Extract the [X, Y] coordinate from the center of the cell holding the provided text.  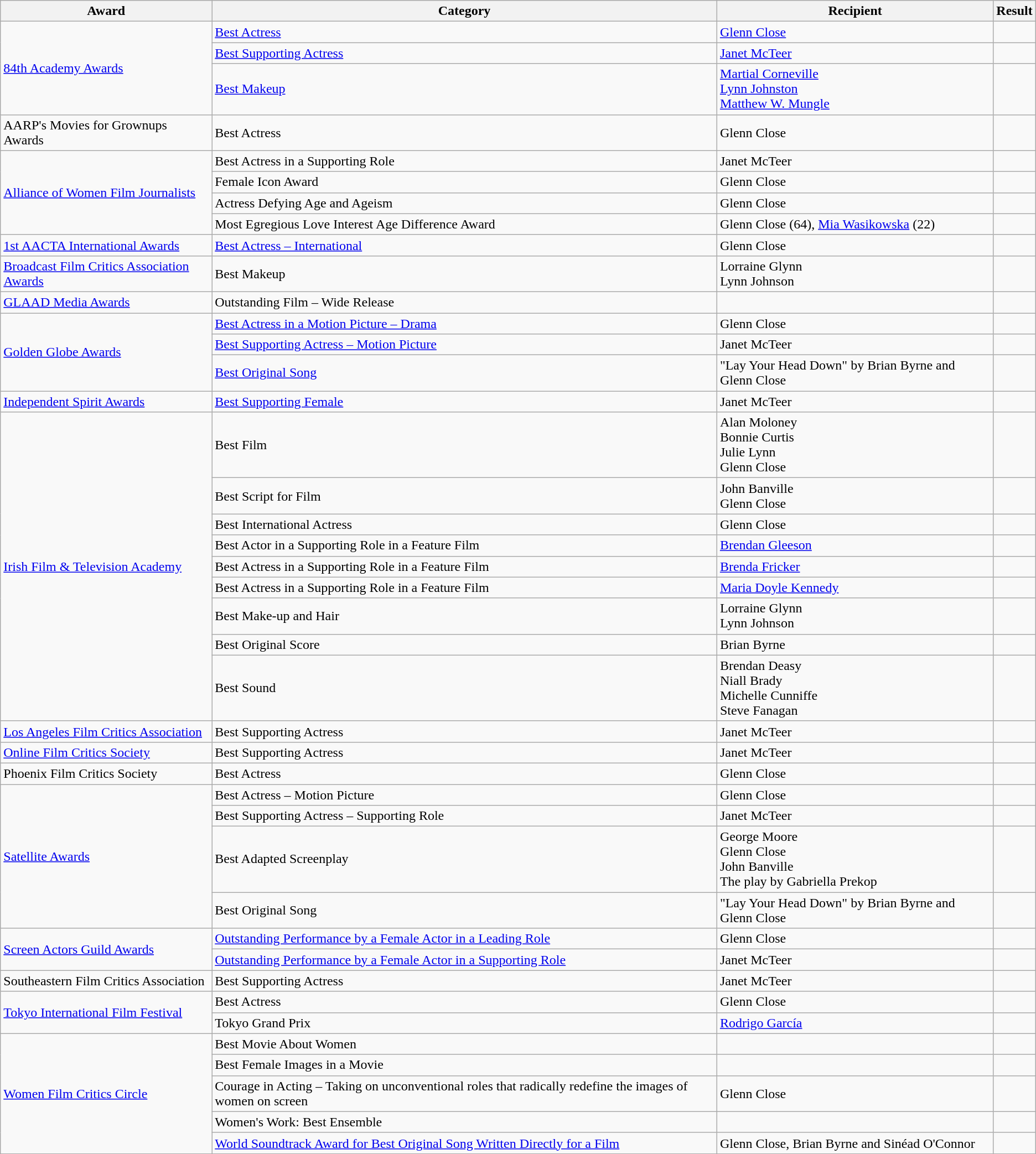
Glenn Close (64), Mia Wasikowska (22) [854, 224]
Best Adapted Screenplay [465, 860]
Result [1014, 11]
Female Icon Award [465, 182]
Brendan DeasyNiall BradyMichelle CunniffeSteve Fanagan [854, 688]
Best Female Images in a Movie [465, 1065]
Most Egregious Love Interest Age Difference Award [465, 224]
Best International Actress [465, 524]
Best Supporting Actress – Motion Picture [465, 345]
Tokyo Grand Prix [465, 1023]
Broadcast Film Critics Association Awards [106, 273]
Actress Defying Age and Ageism [465, 203]
1st AACTA International Awards [106, 245]
84th Academy Awards [106, 68]
Maria Doyle Kennedy [854, 588]
Brendan Gleeson [854, 545]
Recipient [854, 11]
Women Film Critics Circle [106, 1093]
GLAAD Media Awards [106, 302]
Best Supporting Actress – Supporting Role [465, 816]
Best Original Score [465, 644]
Best Actor in a Supporting Role in a Feature Film [465, 545]
Tokyo International Film Festival [106, 1012]
Women's Work: Best Ensemble [465, 1122]
Best Make-up and Hair [465, 616]
Southeastern Film Critics Association [106, 981]
Best Supporting Female [465, 402]
Brian Byrne [854, 644]
Alan MoloneyBonnie CurtisJulie LynnGlenn Close [854, 445]
John BanvilleGlenn Close [854, 496]
Brenda Fricker [854, 566]
AARP's Movies for Grownups Awards [106, 133]
Online Film Critics Society [106, 752]
Best Film [465, 445]
Screen Actors Guild Awards [106, 949]
Glenn Close, Brian Byrne and Sinéad O'Connor [854, 1143]
World Soundtrack Award for Best Original Song Written Directly for a Film [465, 1143]
Best Sound [465, 688]
Irish Film & Television Academy [106, 566]
Phoenix Film Critics Society [106, 773]
Best Movie About Women [465, 1044]
Satellite Awards [106, 856]
Best Actress in a Motion Picture – Drama [465, 324]
Alliance of Women Film Journalists [106, 193]
Best Actress – International [465, 245]
Los Angeles Film Critics Association [106, 731]
Award [106, 11]
George MooreGlenn CloseJohn BanvilleThe play by Gabriella Prekop [854, 860]
Best Actress in a Supporting Role [465, 161]
Outstanding Film – Wide Release [465, 302]
Category [465, 11]
Best Script for Film [465, 496]
Outstanding Performance by a Female Actor in a Supporting Role [465, 960]
Independent Spirit Awards [106, 402]
Courage in Acting – Taking on unconventional roles that radically redefine the images of women on screen [465, 1093]
Martial CornevilleLynn JohnstonMatthew W. Mungle [854, 89]
Outstanding Performance by a Female Actor in a Leading Role [465, 939]
Rodrigo García [854, 1023]
Best Actress – Motion Picture [465, 795]
Golden Globe Awards [106, 352]
